Pinpoint the cell where the given text exists, returning its (X, Y) midpoint coordinate. 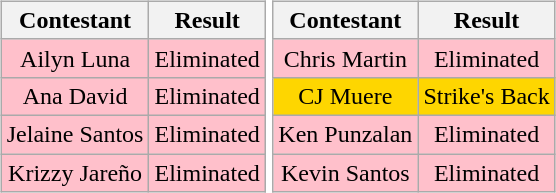
Ken Punzalan (346, 134)
Ana David (75, 96)
Chris Martin (346, 58)
Kevin Santos (346, 173)
Krizzy Jareño (75, 173)
Strike's Back (486, 96)
Ailyn Luna (75, 58)
CJ Muere (346, 96)
Jelaine Santos (75, 134)
